Find where the given text appears and provide that cell's center as (x, y) coordinate. 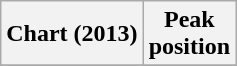
Peakposition (189, 34)
Chart (2013) (72, 34)
